From the cell containing the given text, extract its center point as [x, y] coordinate. 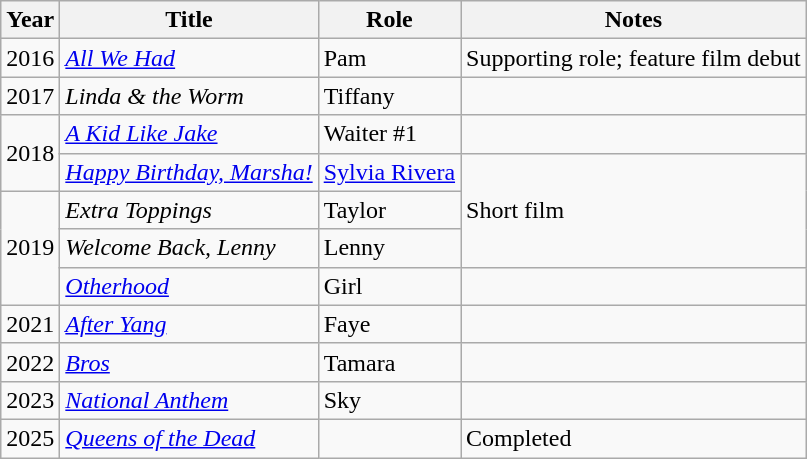
Year [30, 20]
Linda & the Worm [189, 96]
2019 [30, 248]
Otherhood [189, 286]
2025 [30, 438]
Sylvia Rivera [389, 172]
Supporting role; feature film debut [634, 58]
Waiter #1 [389, 134]
A Kid Like Jake [189, 134]
All We Had [189, 58]
Tiffany [389, 96]
Tamara [389, 362]
Taylor [389, 210]
After Yang [189, 324]
Lenny [389, 248]
2021 [30, 324]
2018 [30, 153]
Pam [389, 58]
2017 [30, 96]
Happy Birthday, Marsha! [189, 172]
2023 [30, 400]
Completed [634, 438]
Faye [389, 324]
Bros [189, 362]
Welcome Back, Lenny [189, 248]
2022 [30, 362]
Girl [389, 286]
Role [389, 20]
2016 [30, 58]
Queens of the Dead [189, 438]
Title [189, 20]
National Anthem [189, 400]
Notes [634, 20]
Extra Toppings [189, 210]
Short film [634, 210]
Sky [389, 400]
